From the cell containing the given text, extract its center point as (x, y) coordinate. 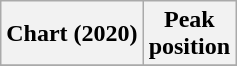
Chart (2020) (72, 34)
Peakposition (189, 34)
